Locate the cell with the specified text and output its [x, y] center coordinate. 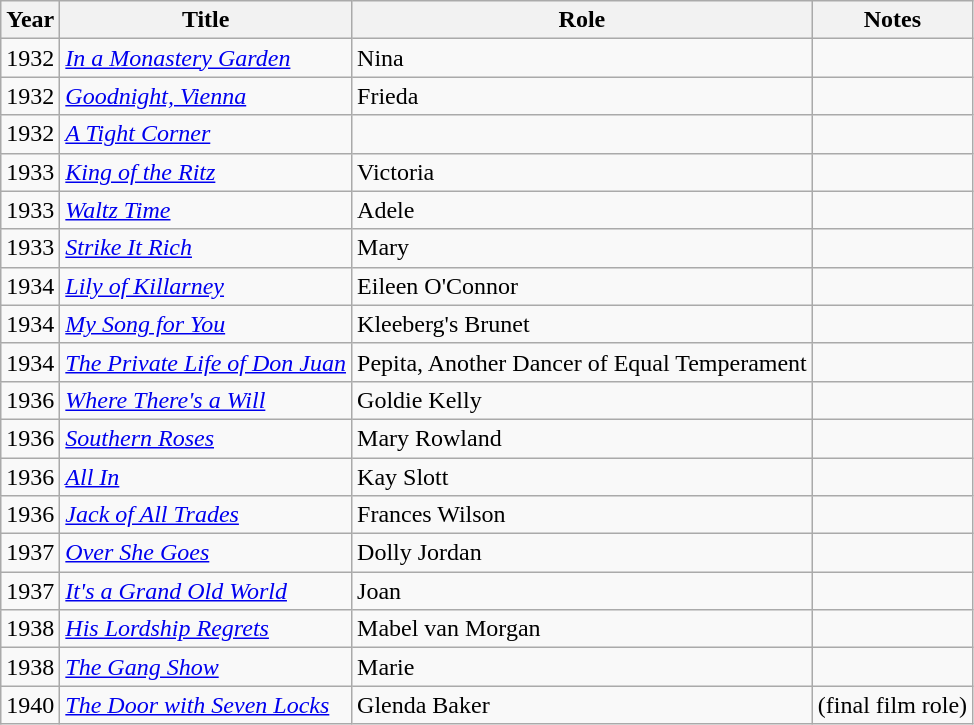
Waltz Time [206, 210]
All In [206, 477]
Year [30, 20]
Pepita, Another Dancer of Equal Temperament [582, 362]
Joan [582, 591]
Role [582, 20]
The Gang Show [206, 667]
Adele [582, 210]
Kay Slott [582, 477]
Title [206, 20]
Nina [582, 58]
A Tight Corner [206, 134]
Dolly Jordan [582, 553]
Lily of Killarney [206, 286]
Jack of All Trades [206, 515]
Glenda Baker [582, 705]
The Private Life of Don Juan [206, 362]
In a Monastery Garden [206, 58]
Eileen O'Connor [582, 286]
Goodnight, Vienna [206, 96]
1940 [30, 705]
It's a Grand Old World [206, 591]
Frieda [582, 96]
Southern Roses [206, 438]
Kleeberg's Brunet [582, 324]
Over She Goes [206, 553]
King of the Ritz [206, 172]
Notes [892, 20]
Strike It Rich [206, 248]
His Lordship Regrets [206, 629]
The Door with Seven Locks [206, 705]
Where There's a Will [206, 400]
Goldie Kelly [582, 400]
My Song for You [206, 324]
Mabel van Morgan [582, 629]
Marie [582, 667]
Frances Wilson [582, 515]
Mary [582, 248]
(final film role) [892, 705]
Mary Rowland [582, 438]
Victoria [582, 172]
